Extract the [x, y] coordinate from the center of the cell holding the provided text.  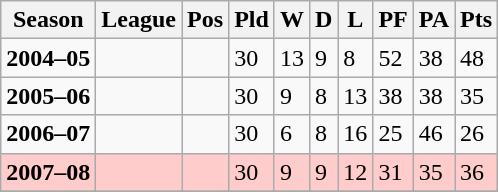
2006–07 [48, 134]
Pos [206, 20]
16 [356, 134]
PF [393, 20]
12 [356, 172]
52 [393, 58]
Pld [252, 20]
Pts [476, 20]
25 [393, 134]
L [356, 20]
League [139, 20]
D [323, 20]
2007–08 [48, 172]
2005–06 [48, 96]
2004–05 [48, 58]
6 [292, 134]
Season [48, 20]
48 [476, 58]
W [292, 20]
36 [476, 172]
31 [393, 172]
26 [476, 134]
PA [434, 20]
46 [434, 134]
